From the cell containing the given text, extract its center point as [X, Y] coordinate. 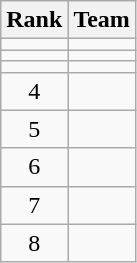
7 [34, 205]
8 [34, 243]
Team [102, 20]
6 [34, 167]
4 [34, 91]
5 [34, 129]
Rank [34, 20]
